Scan for the cell matching the given text and deliver its [X, Y] coordinate at center. 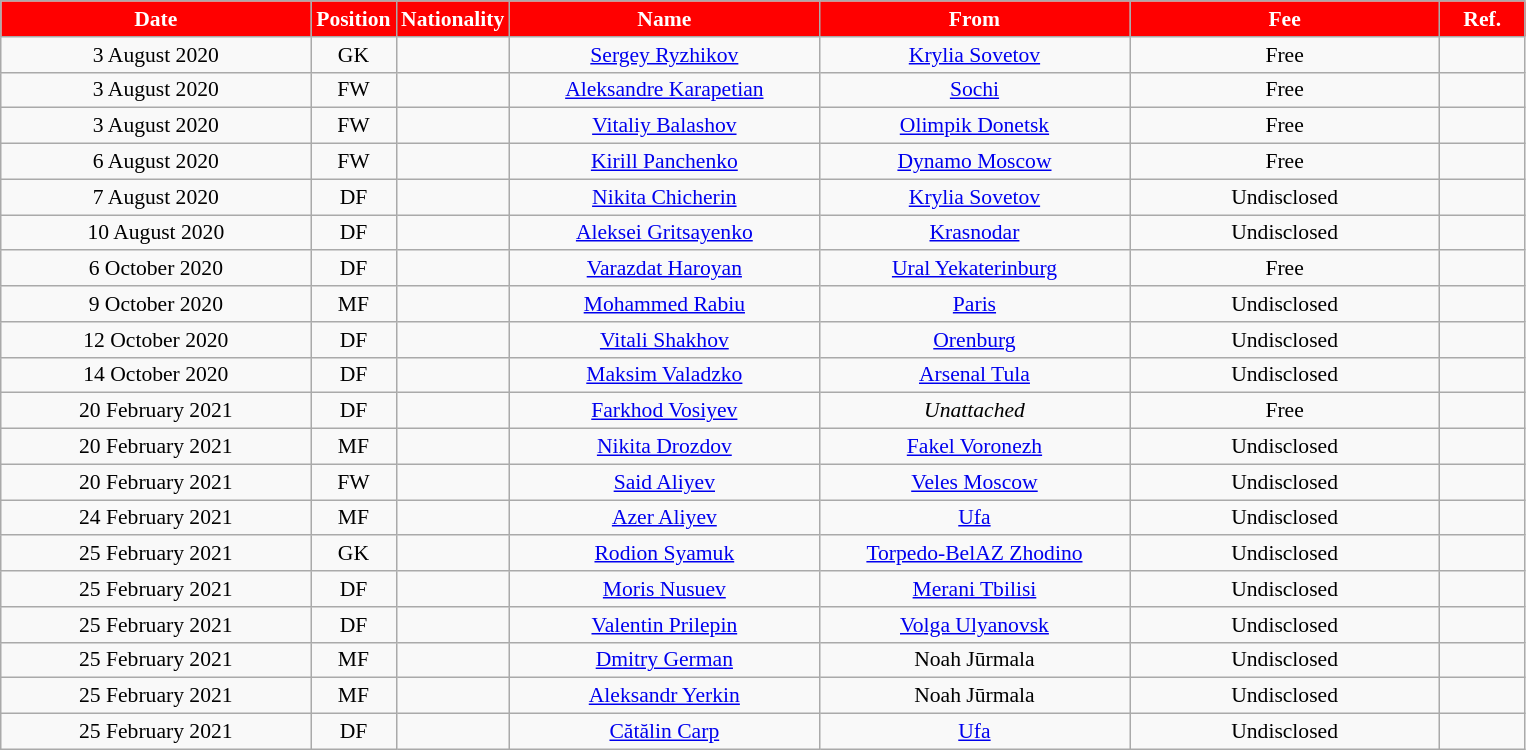
Aleksandr Yerkin [664, 696]
From [974, 19]
Valentin Prilepin [664, 625]
14 October 2020 [156, 375]
Merani Tbilisi [974, 589]
Torpedo-BelAZ Zhodino [974, 554]
10 August 2020 [156, 233]
Nationality [452, 19]
Arsenal Tula [974, 375]
Dmitry German [664, 660]
Sochi [974, 90]
Vitaliy Balashov [664, 126]
Nikita Chicherin [664, 197]
9 October 2020 [156, 304]
Mohammed Rabiu [664, 304]
7 August 2020 [156, 197]
12 October 2020 [156, 340]
Olimpik Donetsk [974, 126]
Ref. [1482, 19]
Kirill Panchenko [664, 162]
Paris [974, 304]
Ural Yekaterinburg [974, 269]
Veles Moscow [974, 482]
Aleksei Gritsayenko [664, 233]
Said Aliyev [664, 482]
Nikita Drozdov [664, 447]
Aleksandre Karapetian [664, 90]
Azer Aliyev [664, 518]
Krasnodar [974, 233]
Volga Ulyanovsk [974, 625]
6 August 2020 [156, 162]
Rodion Syamuk [664, 554]
Fee [1285, 19]
Moris Nusuev [664, 589]
Date [156, 19]
Position [354, 19]
Maksim Valadzko [664, 375]
Farkhod Vosiyev [664, 411]
Dynamo Moscow [974, 162]
Cătălin Carp [664, 732]
Unattached [974, 411]
24 February 2021 [156, 518]
Varazdat Haroyan [664, 269]
Vitali Shakhov [664, 340]
Sergey Ryzhikov [664, 55]
Name [664, 19]
Orenburg [974, 340]
6 October 2020 [156, 269]
Fakel Voronezh [974, 447]
